Locate the cell with the specified text and output its [X, Y] center coordinate. 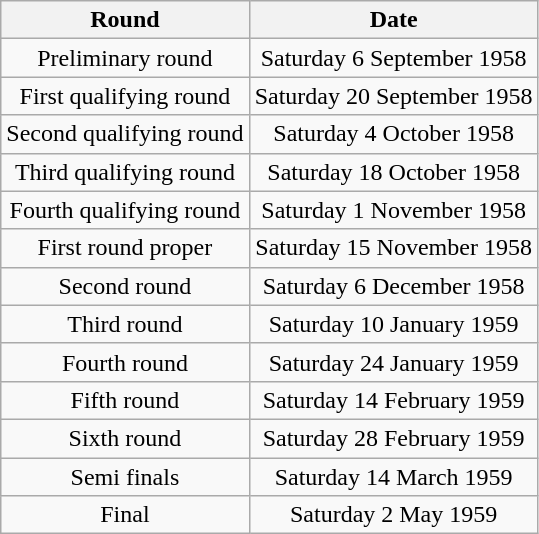
Saturday 20 September 1958 [394, 96]
Saturday 10 January 1959 [394, 324]
First round proper [125, 248]
Fourth qualifying round [125, 210]
Fourth round [125, 362]
Saturday 24 January 1959 [394, 362]
Sixth round [125, 438]
Fifth round [125, 400]
Saturday 2 May 1959 [394, 515]
Final [125, 515]
Third qualifying round [125, 172]
Saturday 4 October 1958 [394, 134]
Semi finals [125, 477]
Second round [125, 286]
Preliminary round [125, 58]
Saturday 14 March 1959 [394, 477]
Saturday 6 September 1958 [394, 58]
Saturday 18 October 1958 [394, 172]
Round [125, 20]
Saturday 15 November 1958 [394, 248]
Saturday 14 February 1959 [394, 400]
Saturday 28 February 1959 [394, 438]
First qualifying round [125, 96]
Date [394, 20]
Saturday 6 December 1958 [394, 286]
Second qualifying round [125, 134]
Third round [125, 324]
Saturday 1 November 1958 [394, 210]
